Search for the cell housing the specified text and yield its (X, Y) center coordinate. 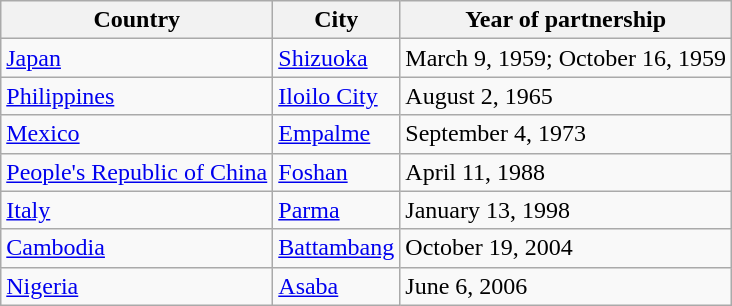
Cambodia (137, 248)
Asaba (336, 286)
April 11, 1988 (566, 172)
Parma (336, 210)
September 4, 1973 (566, 134)
Japan (137, 58)
Year of partnership (566, 20)
People's Republic of China (137, 172)
City (336, 20)
Empalme (336, 134)
Philippines (137, 96)
October 19, 2004 (566, 248)
March 9, 1959; October 16, 1959 (566, 58)
January 13, 1998 (566, 210)
June 6, 2006 (566, 286)
Foshan (336, 172)
Iloilo City (336, 96)
Country (137, 20)
Battambang (336, 248)
Mexico (137, 134)
Nigeria (137, 286)
Shizuoka (336, 58)
August 2, 1965 (566, 96)
Italy (137, 210)
